Search for the cell housing the specified text and yield its [X, Y] center coordinate. 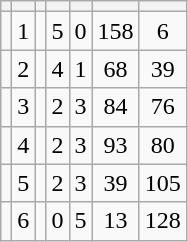
93 [116, 145]
80 [162, 145]
68 [116, 69]
128 [162, 221]
158 [116, 31]
76 [162, 107]
84 [116, 107]
13 [116, 221]
105 [162, 183]
